Provide the [x, y] coordinate of the cell's center where the given text is located.  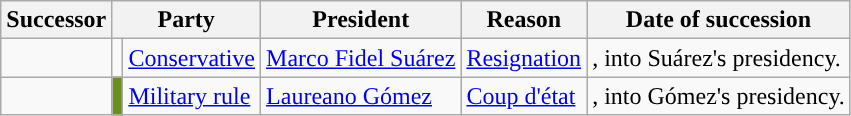
Party [186, 20]
, into Gómez's presidency. [719, 96]
Successor [56, 20]
Resignation [524, 58]
, into Suárez's presidency. [719, 58]
Laureano Gómez [361, 96]
Military rule [192, 96]
Coup d'état [524, 96]
Conservative [192, 58]
President [361, 20]
Date of succession [719, 20]
Marco Fidel Suárez [361, 58]
Reason [524, 20]
